Search for the cell housing the specified text and yield its [x, y] center coordinate. 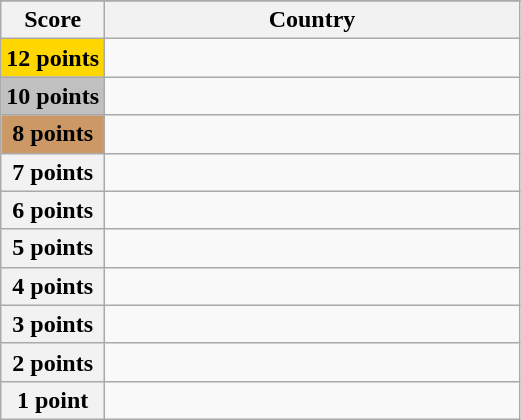
3 points [53, 324]
Country [312, 20]
6 points [53, 210]
1 point [53, 400]
8 points [53, 134]
12 points [53, 58]
Score [53, 20]
7 points [53, 172]
10 points [53, 96]
5 points [53, 248]
2 points [53, 362]
4 points [53, 286]
